Detect which cell encompasses the target text, then output its [X, Y] center coordinate. 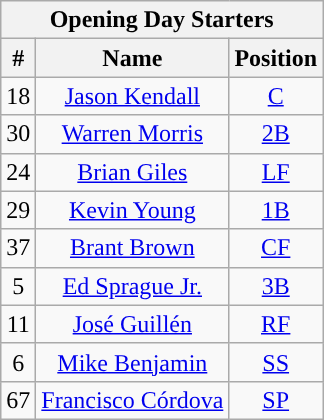
CF [276, 248]
30 [18, 134]
LF [276, 172]
RF [276, 324]
6 [18, 362]
29 [18, 210]
# [18, 58]
Opening Day Starters [162, 20]
Name [132, 58]
Position [276, 58]
Jason Kendall [132, 96]
Warren Morris [132, 134]
Francisco Córdova [132, 400]
1B [276, 210]
24 [18, 172]
José Guillén [132, 324]
C [276, 96]
Kevin Young [132, 210]
Brant Brown [132, 248]
18 [18, 96]
11 [18, 324]
3B [276, 286]
Brian Giles [132, 172]
67 [18, 400]
5 [18, 286]
SP [276, 400]
37 [18, 248]
SS [276, 362]
Ed Sprague Jr. [132, 286]
Mike Benjamin [132, 362]
2B [276, 134]
